Return (x, y) of the center of cell containing provided text 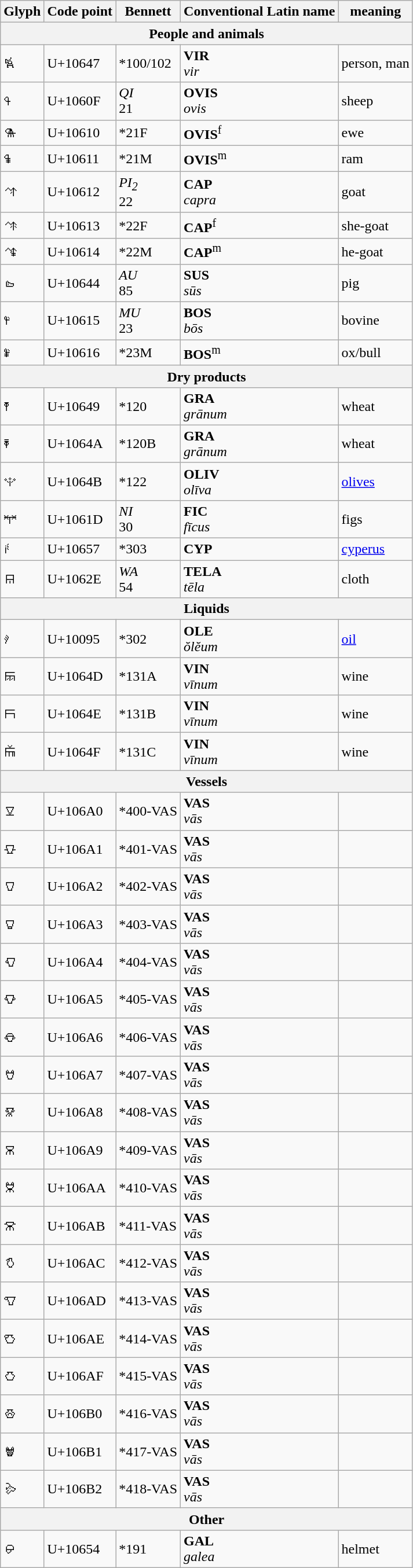
*402-VAS (148, 887)
figs (375, 519)
*21M (148, 159)
OLEŏlĕum (260, 639)
*408-VAS (148, 1112)
U+106A0 (80, 811)
U+1062E (80, 579)
*22M (148, 251)
U+10614 (80, 251)
CAPf (260, 226)
olives (375, 482)
U+106AE (80, 1338)
People and animals (207, 34)
*120 (148, 406)
*418-VAS (148, 1489)
NI30 (148, 519)
𐚩 (22, 1151)
U+1064D (80, 676)
U+106A8 (80, 1112)
Conventional Latin name (260, 12)
*122 (148, 482)
*22F (148, 226)
person, man (375, 64)
𐙖 (22, 639)
BOSbōs (260, 321)
ox/bull (375, 353)
*404-VAS (148, 962)
Bennett (148, 12)
𐚱 (22, 1452)
U+106A5 (80, 999)
U+10654 (80, 1549)
helmet (375, 1549)
U+1061D (80, 519)
𐚮 (22, 1338)
𐘏 (22, 101)
VIRvir (260, 64)
𐚡 (22, 849)
𐘑 (22, 159)
*406-VAS (148, 1037)
OVISovis (260, 101)
𐚤 (22, 962)
AU85 (148, 284)
cyperus (375, 549)
Code point (80, 12)
𐚥 (22, 999)
U+106B0 (80, 1413)
𐚨 (22, 1112)
*405-VAS (148, 999)
*191 (148, 1549)
𐚦 (22, 1037)
goat (375, 192)
*413-VAS (148, 1301)
*23M (148, 353)
sheep (375, 101)
*417-VAS (148, 1452)
U+10657 (80, 549)
𐚪 (22, 1188)
U+10610 (80, 133)
pig (375, 284)
PI222 (148, 192)
*401-VAS (148, 849)
U+1064E (80, 714)
OVISm (260, 159)
U+1064A (80, 443)
U+10649 (80, 406)
Liquids (207, 609)
U+106AC (80, 1263)
she-goat (375, 226)
QI21 (148, 101)
U+1060F (80, 101)
TELAtēla (260, 579)
U+106A6 (80, 1037)
*414-VAS (148, 1338)
*411-VAS (148, 1226)
*131C (148, 751)
bovine (375, 321)
𐚫 (22, 1226)
ram (375, 159)
𐘖 (22, 353)
CYP (260, 549)
GALgalea (260, 1549)
U+10647 (80, 64)
*407-VAS (148, 1074)
𐘕 (22, 321)
U+1064B (80, 482)
U+10612 (80, 192)
U+106B2 (80, 1489)
𐙔 (22, 1549)
oil (375, 639)
*415-VAS (148, 1376)
FICfīcus (260, 519)
𐘐 (22, 133)
𐙋 (22, 482)
U+106A7 (80, 1074)
U+10615 (80, 321)
𐘝 (22, 519)
U+106A3 (80, 924)
𐘔 (22, 251)
BOSm (260, 353)
he-goat (375, 251)
cloth (375, 579)
U+106B1 (80, 1452)
𐚣 (22, 924)
U+106AD (80, 1301)
ewe (375, 133)
𐚢 (22, 887)
CAPm (260, 251)
𐚰 (22, 1413)
U+10644 (80, 284)
𐙗 (22, 549)
𐚬 (22, 1263)
*410-VAS (148, 1188)
U+1064F (80, 751)
𐚭 (22, 1301)
*400-VAS (148, 811)
U+10613 (80, 226)
*21F (148, 133)
MU23 (148, 321)
𐘒 (22, 192)
CAPcapra (260, 192)
*416-VAS (148, 1413)
*131B (148, 714)
𐚠 (22, 811)
𐙏 (22, 751)
𐘮 (22, 579)
U+106A9 (80, 1151)
U+10616 (80, 353)
U+10095 (80, 639)
U+106AA (80, 1188)
*120B (148, 443)
𐙄 (22, 284)
𐙍 (22, 676)
OVISf (260, 133)
𐚧 (22, 1074)
𐙉 (22, 406)
meaning (375, 12)
*303 (148, 549)
U+106A4 (80, 962)
*100/102 (148, 64)
Dry products (207, 376)
OLIVolīva (260, 482)
U+106A2 (80, 887)
𐚲 (22, 1489)
Vessels (207, 781)
*409-VAS (148, 1151)
*403-VAS (148, 924)
𐚯 (22, 1376)
U+106A1 (80, 849)
𐘓 (22, 226)
𐙊 (22, 443)
𐙎 (22, 714)
𐙇 (22, 64)
U+106AB (80, 1226)
Other (207, 1519)
WA54 (148, 579)
*412-VAS (148, 1263)
U+10611 (80, 159)
SUSsūs (260, 284)
*302 (148, 639)
U+106AF (80, 1376)
*131A (148, 676)
Glyph (22, 12)
